Capture the cell that displays the provided text and extract its [X, Y] central coordinate. 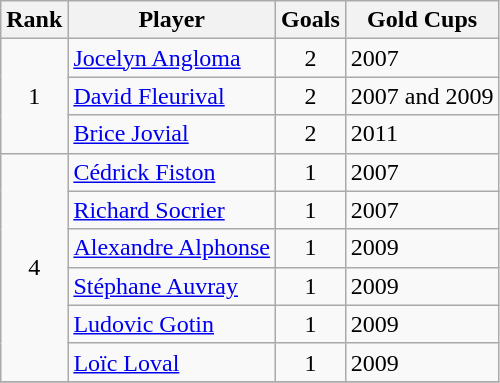
2007 and 2009 [422, 96]
4 [34, 267]
Stéphane Auvray [172, 286]
Brice Jovial [172, 134]
Player [172, 20]
Gold Cups [422, 20]
2011 [422, 134]
Alexandre Alphonse [172, 248]
Loïc Loval [172, 362]
Goals [311, 20]
Ludovic Gotin [172, 324]
Richard Socrier [172, 210]
Rank [34, 20]
Jocelyn Angloma [172, 58]
David Fleurival [172, 96]
Cédrick Fiston [172, 172]
